Locate the cell with the specified text and output its [x, y] center coordinate. 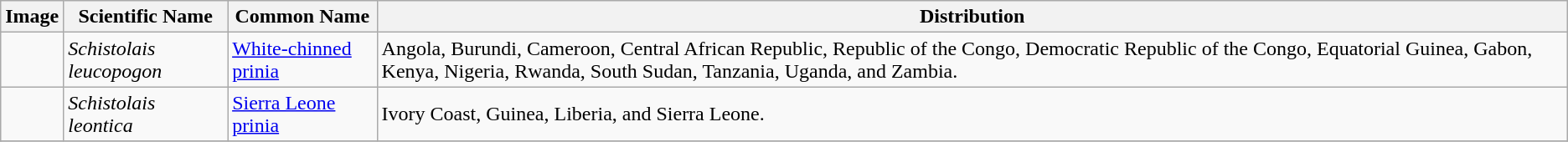
Schistolais leucopogon [146, 60]
Schistolais leontica [146, 114]
Image [32, 17]
Common Name [302, 17]
Distribution [972, 17]
Sierra Leone prinia [302, 114]
Ivory Coast, Guinea, Liberia, and Sierra Leone. [972, 114]
Scientific Name [146, 17]
White-chinned prinia [302, 60]
